Return the [X, Y] coordinate for the center point of the cell that contains the specified text.  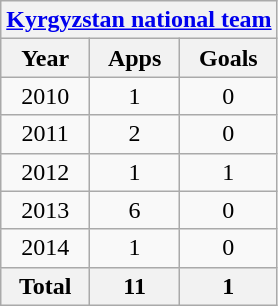
Kyrgyzstan national team [139, 20]
Goals [229, 58]
2010 [46, 96]
2011 [46, 134]
2 [135, 134]
11 [135, 286]
2014 [46, 248]
6 [135, 210]
Year [46, 58]
2012 [46, 172]
Apps [135, 58]
Total [46, 286]
2013 [46, 210]
